Return the [X, Y] coordinate for the center point of the cell that contains the specified text.  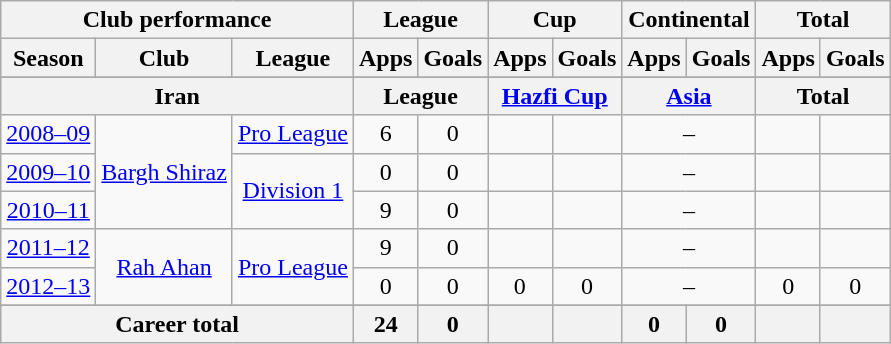
24 [385, 324]
Rah Ahan [164, 267]
Division 1 [292, 191]
Hazfi Cup [555, 96]
Cup [555, 20]
Career total [178, 324]
2010–11 [48, 210]
2011–12 [48, 248]
Asia [689, 96]
Club [164, 58]
6 [385, 134]
Season [48, 58]
2012–13 [48, 286]
Iran [178, 96]
Bargh Shiraz [164, 172]
2008–09 [48, 134]
Continental [689, 20]
Club performance [178, 20]
2009–10 [48, 172]
